Locate the cell with the specified text and output its (x, y) center coordinate. 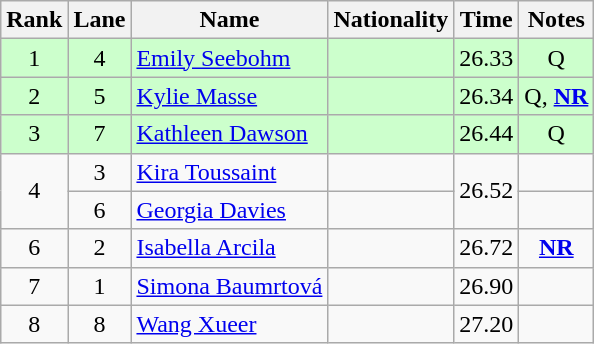
Emily Seebohm (230, 58)
NR (556, 248)
27.20 (486, 324)
Simona Baumrtová (230, 286)
Name (230, 20)
26.33 (486, 58)
Wang Xueer (230, 324)
5 (100, 96)
26.52 (486, 191)
Georgia Davies (230, 210)
Lane (100, 20)
Notes (556, 20)
26.34 (486, 96)
Nationality (391, 20)
Rank (34, 20)
Isabella Arcila (230, 248)
Kira Toussaint (230, 172)
26.90 (486, 286)
Q, NR (556, 96)
Kylie Masse (230, 96)
Time (486, 20)
26.72 (486, 248)
Kathleen Dawson (230, 134)
26.44 (486, 134)
